Pinpoint the cell where the given text exists, returning its [X, Y] midpoint coordinate. 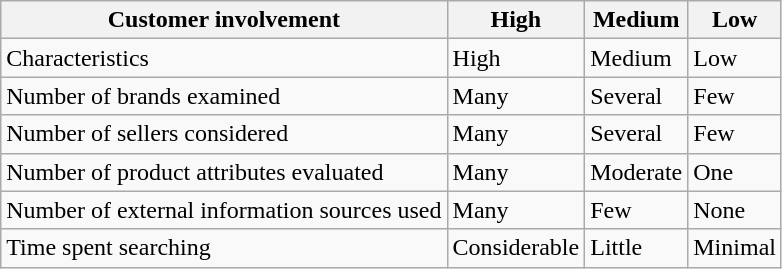
Considerable [516, 248]
One [735, 172]
Time spent searching [224, 248]
Characteristics [224, 58]
None [735, 210]
Number of product attributes evaluated [224, 172]
Number of brands examined [224, 96]
Little [636, 248]
Number of sellers considered [224, 134]
Minimal [735, 248]
Number of external information sources used [224, 210]
Moderate [636, 172]
Customer involvement [224, 20]
